For the text-containing cell, return its midpoint in (X, Y) coordinate format. 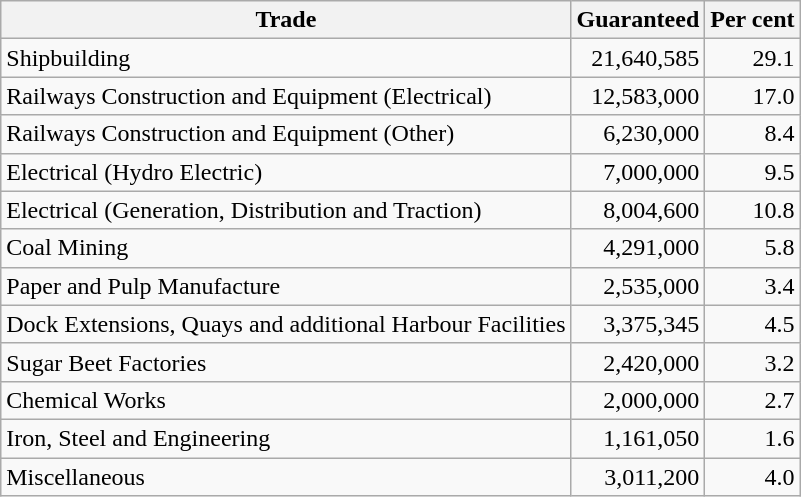
3,011,200 (638, 477)
Coal Mining (286, 248)
8,004,600 (638, 210)
5.8 (752, 248)
3,375,345 (638, 324)
Guaranteed (638, 20)
1,161,050 (638, 438)
Railways Construction and Equipment (Electrical) (286, 96)
Shipbuilding (286, 58)
Electrical (Generation, Distribution and Traction) (286, 210)
21,640,585 (638, 58)
3.4 (752, 286)
7,000,000 (638, 172)
Electrical (Hydro Electric) (286, 172)
2,535,000 (638, 286)
3.2 (752, 362)
6,230,000 (638, 134)
Iron, Steel and Engineering (286, 438)
2,000,000 (638, 400)
4.0 (752, 477)
8.4 (752, 134)
Trade (286, 20)
1.6 (752, 438)
Chemical Works (286, 400)
Miscellaneous (286, 477)
4,291,000 (638, 248)
12,583,000 (638, 96)
29.1 (752, 58)
2,420,000 (638, 362)
Sugar Beet Factories (286, 362)
9.5 (752, 172)
17.0 (752, 96)
Railways Construction and Equipment (Other) (286, 134)
4.5 (752, 324)
2.7 (752, 400)
Per cent (752, 20)
10.8 (752, 210)
Paper and Pulp Manufacture (286, 286)
Dock Extensions, Quays and additional Harbour Facilities (286, 324)
